Detect which cell encompasses the target text, then output its [X, Y] center coordinate. 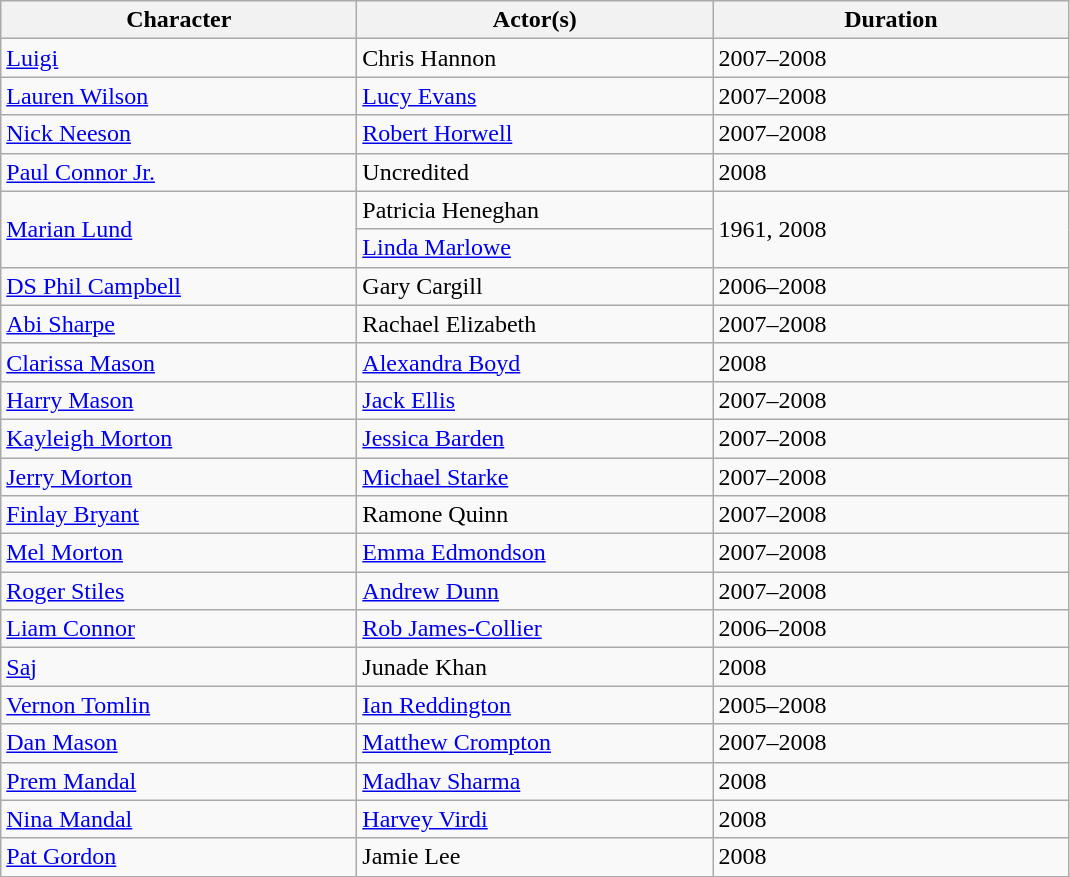
Abi Sharpe [179, 324]
Harry Mason [179, 400]
Gary Cargill [535, 286]
Liam Connor [179, 629]
Uncredited [535, 172]
Rachael Elizabeth [535, 324]
Nina Mandal [179, 819]
Patricia Heneghan [535, 210]
Jack Ellis [535, 400]
Vernon Tomlin [179, 705]
Mel Morton [179, 553]
Lauren Wilson [179, 96]
Alexandra Boyd [535, 362]
DS Phil Campbell [179, 286]
Ian Reddington [535, 705]
1961, 2008 [891, 229]
Prem Mandal [179, 781]
Nick Neeson [179, 134]
Luigi [179, 58]
Kayleigh Morton [179, 438]
Andrew Dunn [535, 591]
Saj [179, 667]
Jamie Lee [535, 857]
Junade Khan [535, 667]
Matthew Crompton [535, 743]
Marian Lund [179, 229]
Emma Edmondson [535, 553]
Character [179, 20]
Harvey Virdi [535, 819]
Chris Hannon [535, 58]
Jerry Morton [179, 477]
Lucy Evans [535, 96]
Ramone Quinn [535, 515]
Madhav Sharma [535, 781]
Jessica Barden [535, 438]
Roger Stiles [179, 591]
Finlay Bryant [179, 515]
Linda Marlowe [535, 248]
Robert Horwell [535, 134]
Actor(s) [535, 20]
Dan Mason [179, 743]
Paul Connor Jr. [179, 172]
Clarissa Mason [179, 362]
Rob James-Collier [535, 629]
Pat Gordon [179, 857]
Duration [891, 20]
Michael Starke [535, 477]
2005–2008 [891, 705]
